Determine the [x, y] coordinate at the center of the cell enclosing the given text.  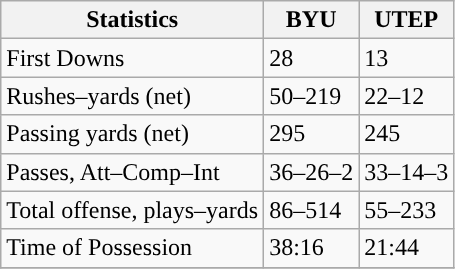
Time of Possession [132, 248]
36–26–2 [312, 172]
First Downs [132, 58]
86–514 [312, 210]
22–12 [406, 96]
33–14–3 [406, 172]
295 [312, 134]
UTEP [406, 20]
Rushes–yards (net) [132, 96]
28 [312, 58]
245 [406, 134]
Passes, Att–Comp–Int [132, 172]
Total offense, plays–yards [132, 210]
50–219 [312, 96]
13 [406, 58]
55–233 [406, 210]
BYU [312, 20]
21:44 [406, 248]
Passing yards (net) [132, 134]
Statistics [132, 20]
38:16 [312, 248]
